Pinpoint the cell where the given text exists, returning its (X, Y) midpoint coordinate. 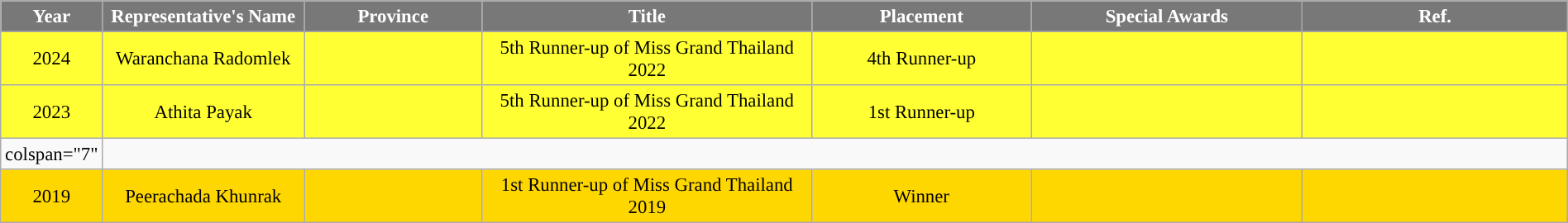
Athita Payak (203, 112)
Peerachada Khunrak (203, 197)
2023 (51, 112)
Waranchana Radomlek (203, 59)
Special Awards (1167, 17)
Year (51, 17)
Winner (921, 197)
2024 (51, 59)
Province (394, 17)
Placement (921, 17)
1st Runner-up of Miss Grand Thailand 2019 (647, 197)
colspan="7" (51, 154)
Title (647, 17)
2019 (51, 197)
4th Runner-up (921, 59)
1st Runner-up (921, 112)
Representative's Name (203, 17)
Ref. (1435, 17)
